Extract the (x, y) coordinate from the center of the cell holding the provided text.  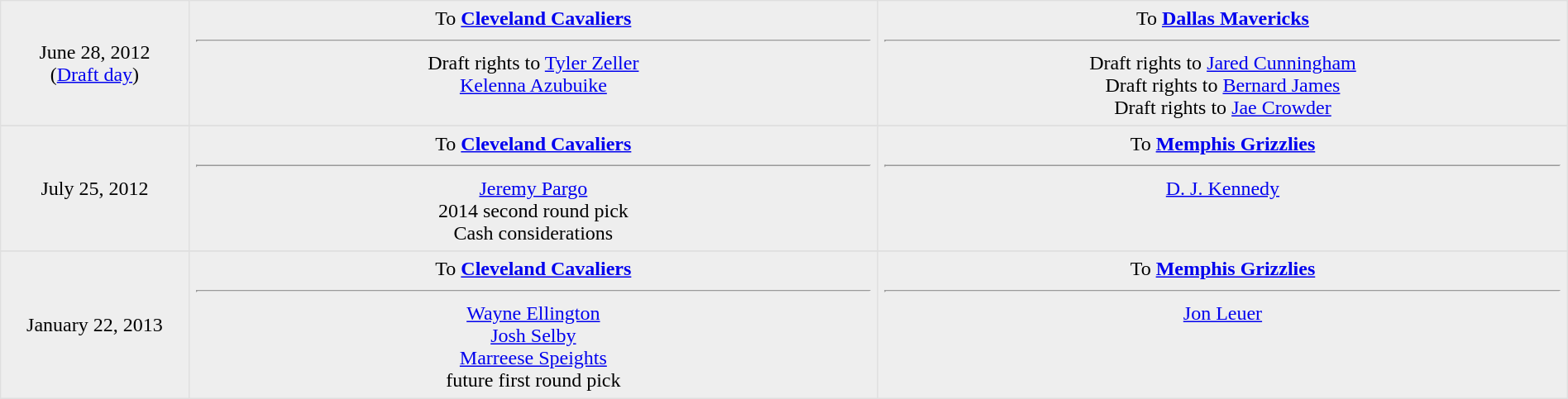
June 28, 2012(Draft day) (94, 64)
January 22, 2013 (94, 325)
To Memphis GrizzliesJon Leuer (1223, 325)
To Cleveland CavaliersDraft rights to Tyler ZellerKelenna Azubuike (533, 64)
To Cleveland CavaliersWayne EllingtonJosh SelbyMarreese Speightsfuture first round pick (533, 325)
To Dallas MavericksDraft rights to Jared CunninghamDraft rights to Bernard JamesDraft rights to Jae Crowder (1223, 64)
To Memphis GrizzliesD. J. Kennedy (1223, 188)
To Cleveland CavaliersJeremy Pargo2014 second round pickCash considerations (533, 188)
July 25, 2012 (94, 188)
